Search for the cell housing the specified text and yield its [x, y] center coordinate. 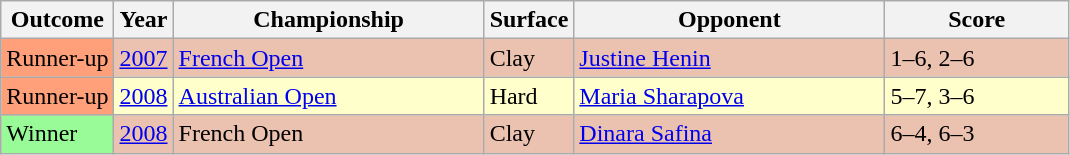
Hard [529, 96]
Winner [58, 134]
Opponent [730, 20]
Score [977, 20]
Justine Henin [730, 58]
5–7, 3–6 [977, 96]
Championship [328, 20]
1–6, 2–6 [977, 58]
Year [144, 20]
Dinara Safina [730, 134]
Maria Sharapova [730, 96]
2007 [144, 58]
Outcome [58, 20]
6–4, 6–3 [977, 134]
Australian Open [328, 96]
Surface [529, 20]
